Locate the cell with the specified text and output its (x, y) center coordinate. 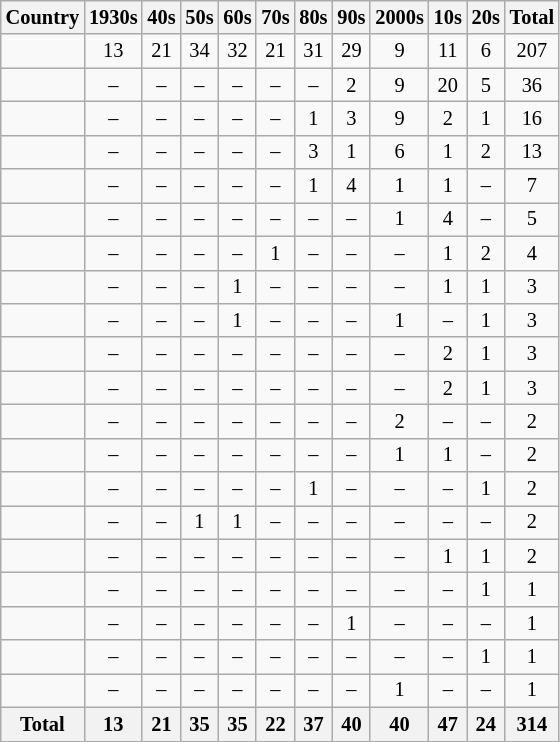
314 (532, 724)
1930s (113, 17)
11 (448, 51)
40s (161, 17)
31 (313, 51)
37 (313, 724)
36 (532, 85)
50s (199, 17)
20s (486, 17)
10s (448, 17)
29 (351, 51)
90s (351, 17)
32 (237, 51)
47 (448, 724)
24 (486, 724)
7 (532, 186)
16 (532, 118)
80s (313, 17)
22 (275, 724)
2000s (399, 17)
20 (448, 85)
207 (532, 51)
60s (237, 17)
Country (42, 17)
34 (199, 51)
70s (275, 17)
